Output the [x, y] coordinate of the center of the cell containing the given text.  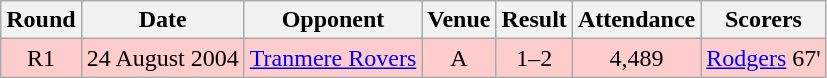
Rodgers 67' [764, 58]
Date [162, 20]
1–2 [534, 58]
Attendance [636, 20]
Venue [459, 20]
R1 [41, 58]
Scorers [764, 20]
Opponent [332, 20]
Round [41, 20]
4,489 [636, 58]
24 August 2004 [162, 58]
A [459, 58]
Result [534, 20]
Tranmere Rovers [332, 58]
